Extract the (X, Y) coordinate from the center of the cell holding the provided text.  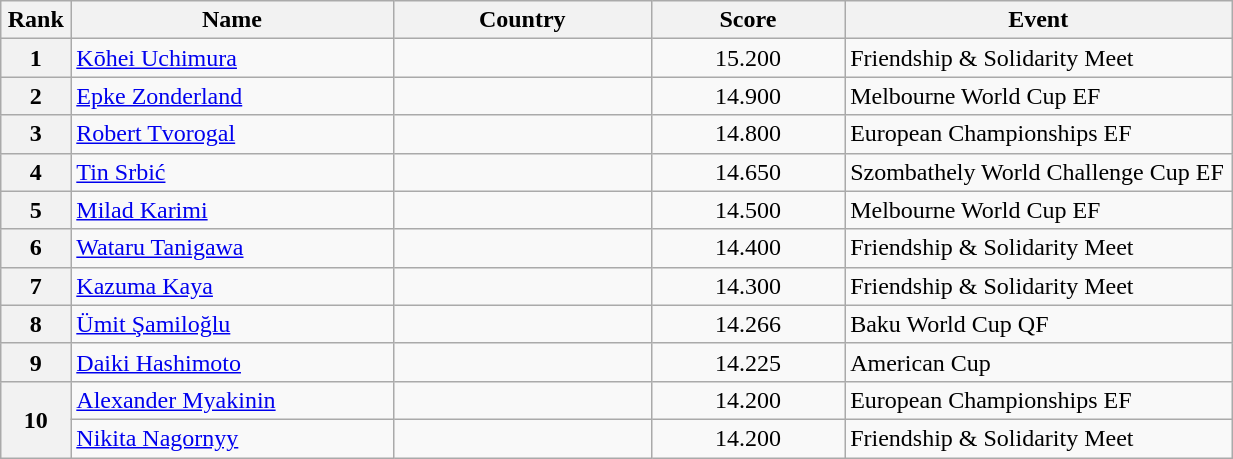
American Cup (1038, 362)
Epke Zonderland (232, 96)
14.800 (748, 134)
Kōhei Uchimura (232, 58)
Daiki Hashimoto (232, 362)
Tin Srbić (232, 172)
Alexander Myakinin (232, 400)
4 (36, 172)
Name (232, 20)
Wataru Tanigawa (232, 248)
14.266 (748, 324)
Event (1038, 20)
14.400 (748, 248)
10 (36, 419)
14.500 (748, 210)
Country (522, 20)
Baku World Cup QF (1038, 324)
Ümit Şamiloğlu (232, 324)
Score (748, 20)
6 (36, 248)
7 (36, 286)
5 (36, 210)
Kazuma Kaya (232, 286)
15.200 (748, 58)
1 (36, 58)
14.225 (748, 362)
9 (36, 362)
14.650 (748, 172)
Milad Karimi (232, 210)
Rank (36, 20)
Robert Tvorogal (232, 134)
14.300 (748, 286)
Nikita Nagornyy (232, 438)
Szombathely World Challenge Cup EF (1038, 172)
3 (36, 134)
2 (36, 96)
8 (36, 324)
14.900 (748, 96)
